Search for the cell housing the specified text and yield its (X, Y) center coordinate. 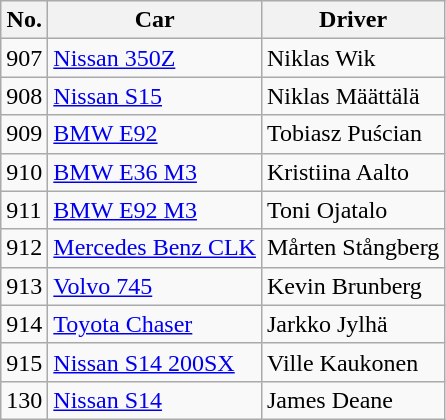
Nissan S14 (155, 400)
130 (24, 400)
Toyota Chaser (155, 324)
908 (24, 96)
909 (24, 134)
Kristiina Aalto (352, 172)
Tobiasz Puścian (352, 134)
BMW E92 M3 (155, 210)
911 (24, 210)
Jarkko Jylhä (352, 324)
910 (24, 172)
914 (24, 324)
Toni Ojatalo (352, 210)
Nissan S14 200SX (155, 362)
Mårten Stångberg (352, 248)
Nissan S15 (155, 96)
Driver (352, 20)
Niklas Määttälä (352, 96)
Car (155, 20)
912 (24, 248)
Ville Kaukonen (352, 362)
James Deane (352, 400)
Kevin Brunberg (352, 286)
No. (24, 20)
913 (24, 286)
915 (24, 362)
Nissan 350Z (155, 58)
907 (24, 58)
Mercedes Benz CLK (155, 248)
Niklas Wik (352, 58)
BMW E36 M3 (155, 172)
BMW E92 (155, 134)
Volvo 745 (155, 286)
